Locate the cell with the specified text and output its [x, y] center coordinate. 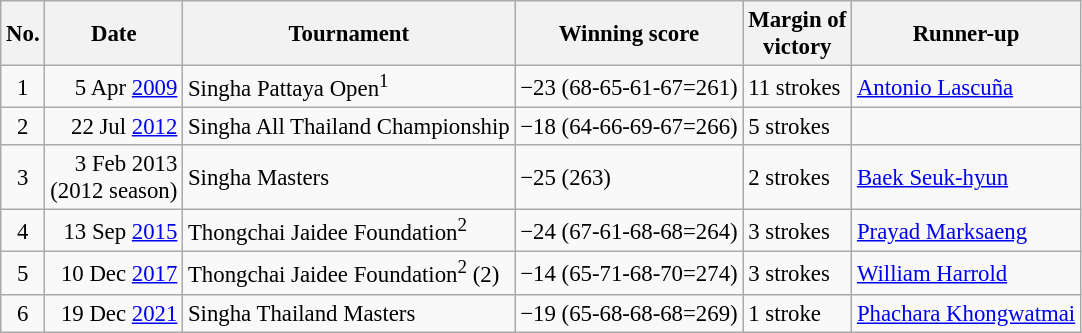
11 strokes [798, 87]
Singha Masters [349, 178]
3 [23, 178]
10 Dec 2017 [114, 273]
4 [23, 231]
2 [23, 127]
19 Dec 2021 [114, 313]
Singha Pattaya Open1 [349, 87]
No. [23, 34]
5 Apr 2009 [114, 87]
Prayad Marksaeng [966, 231]
22 Jul 2012 [114, 127]
3 Feb 2013(2012 season) [114, 178]
Tournament [349, 34]
−19 (65-68-68-68=269) [629, 313]
−23 (68-65-61-67=261) [629, 87]
−24 (67-61-68-68=264) [629, 231]
Runner-up [966, 34]
2 strokes [798, 178]
1 [23, 87]
5 [23, 273]
Singha All Thailand Championship [349, 127]
13 Sep 2015 [114, 231]
Phachara Khongwatmai [966, 313]
Margin ofvictory [798, 34]
Singha Thailand Masters [349, 313]
5 strokes [798, 127]
Thongchai Jaidee Foundation2 (2) [349, 273]
William Harrold [966, 273]
6 [23, 313]
−14 (65-71-68-70=274) [629, 273]
Antonio Lascuña [966, 87]
−18 (64-66-69-67=266) [629, 127]
−25 (263) [629, 178]
Thongchai Jaidee Foundation2 [349, 231]
Winning score [629, 34]
1 stroke [798, 313]
Date [114, 34]
Baek Seuk-hyun [966, 178]
